Locate the cell with the specified text and output its [X, Y] center coordinate. 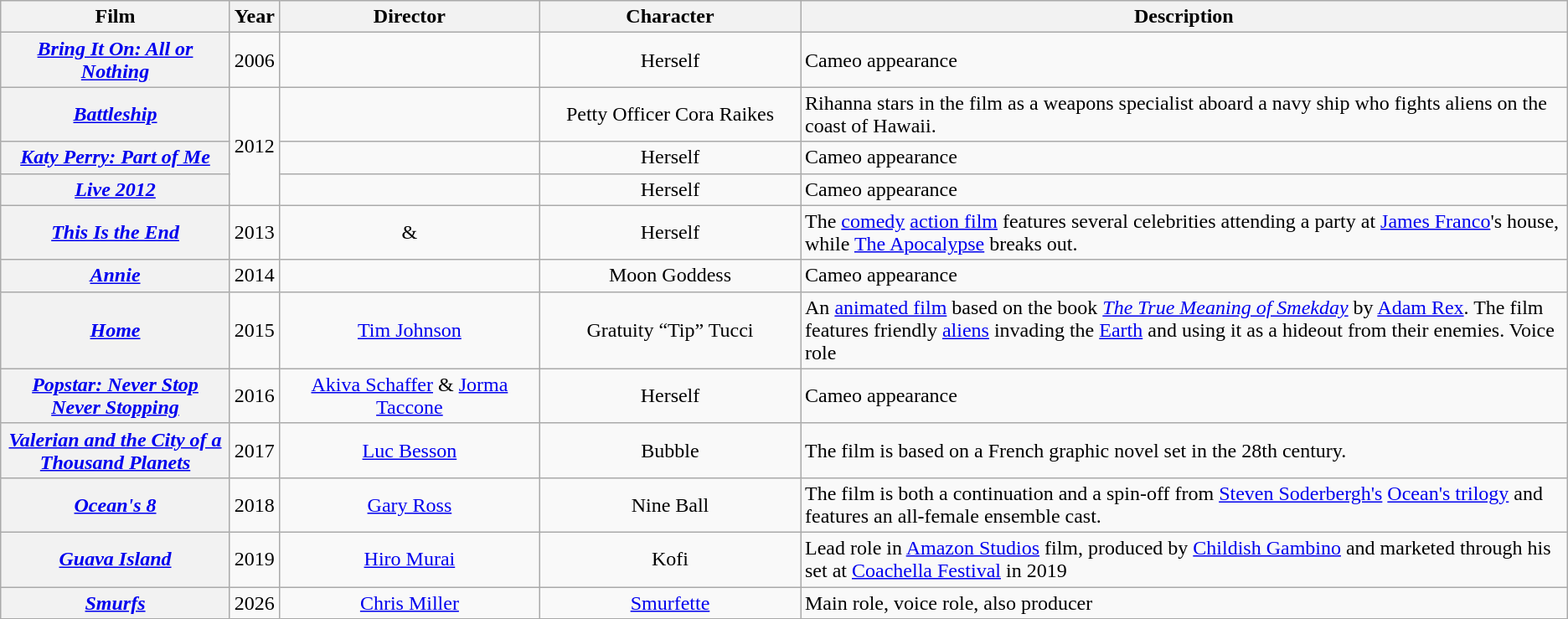
& [409, 233]
Gary Ross [409, 504]
Home [116, 330]
2006 [255, 60]
2018 [255, 504]
Main role, voice role, also producer [1184, 602]
2016 [255, 395]
Year [255, 17]
Live 2012 [116, 189]
Battleship [116, 114]
Annie [116, 276]
Smurfs [116, 602]
Akiva Schaffer & Jorma Taccone [409, 395]
The comedy action film features several celebrities attending a party at James Franco's house, while The Apocalypse breaks out. [1184, 233]
Lead role in Amazon Studios film, produced by Childish Gambino and marketed through his set at Coachella Festival in 2019 [1184, 560]
Luc Besson [409, 451]
Moon Goddess [670, 276]
Ocean's 8 [116, 504]
2026 [255, 602]
Director [409, 17]
Bubble [670, 451]
Character [670, 17]
Nine Ball [670, 504]
2014 [255, 276]
2012 [255, 146]
2013 [255, 233]
Hiro Murai [409, 560]
2015 [255, 330]
Rihanna stars in the film as a weapons specialist aboard a navy ship who fights aliens on the coast of Hawaii. [1184, 114]
2017 [255, 451]
Kofi [670, 560]
Valerian and the City of a Thousand Planets [116, 451]
2019 [255, 560]
Smurfette [670, 602]
Popstar: Never Stop Never Stopping [116, 395]
Guava Island [116, 560]
Description [1184, 17]
Bring It On: All or Nothing [116, 60]
Chris Miller [409, 602]
Film [116, 17]
The film is based on a French graphic novel set in the 28th century. [1184, 451]
Tim Johnson [409, 330]
The film is both a continuation and a spin-off from Steven Soderbergh's Ocean's trilogy and features an all-female ensemble cast. [1184, 504]
This Is the End [116, 233]
Katy Perry: Part of Me [116, 157]
Petty Officer Cora Raikes [670, 114]
Gratuity “Tip” Tucci [670, 330]
